Detect which cell encompasses the target text, then output its [x, y] center coordinate. 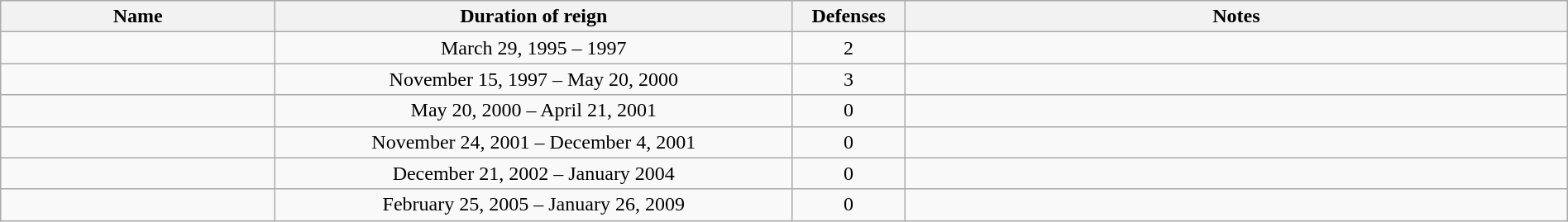
November 15, 1997 – May 20, 2000 [534, 79]
Duration of reign [534, 17]
November 24, 2001 – December 4, 2001 [534, 142]
Notes [1236, 17]
2 [849, 48]
3 [849, 79]
March 29, 1995 – 1997 [534, 48]
February 25, 2005 – January 26, 2009 [534, 205]
May 20, 2000 – April 21, 2001 [534, 111]
Name [138, 17]
December 21, 2002 – January 2004 [534, 173]
Defenses [849, 17]
